Scan for the cell matching the given text and deliver its (X, Y) coordinate at center. 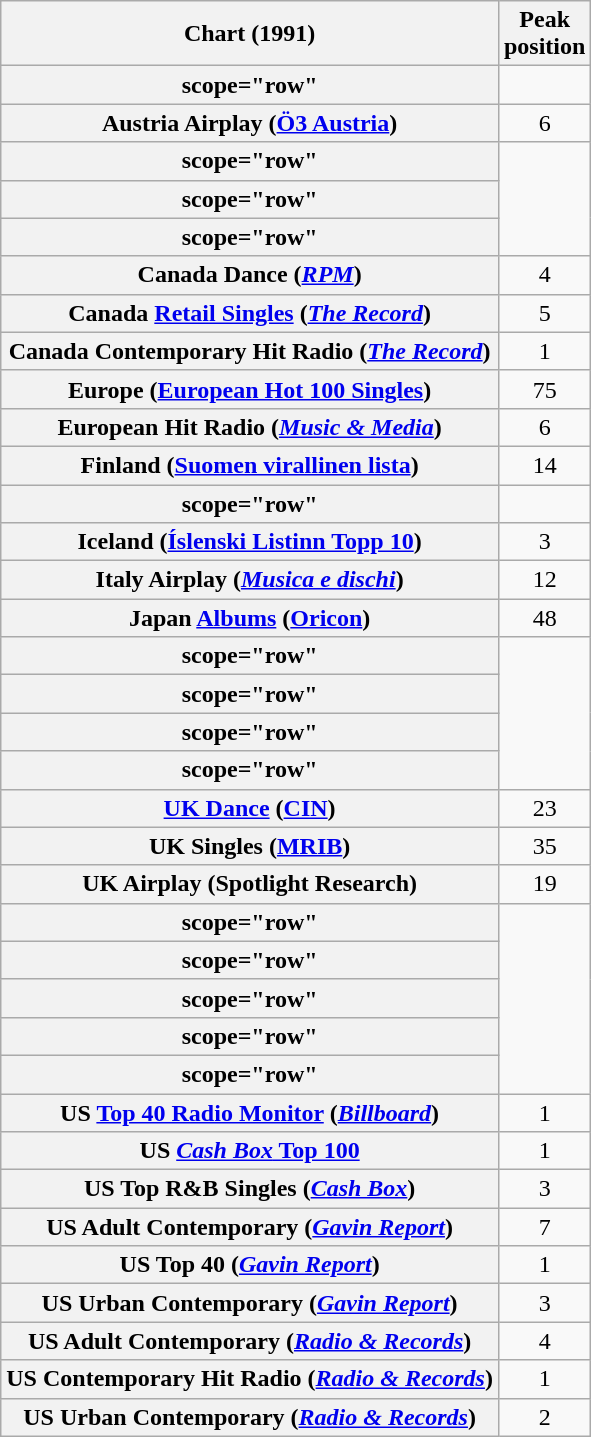
UK Dance (CIN) (250, 808)
19 (544, 884)
Austria Airplay (Ö3 Austria) (250, 123)
US Adult Contemporary (Gavin Report) (250, 1227)
European Hit Radio (Music & Media) (250, 427)
23 (544, 808)
US Contemporary Hit Radio (Radio & Records) (250, 1379)
Canada Retail Singles (The Record) (250, 313)
Canada Dance (RPM) (250, 275)
UK Airplay (Spotlight Research) (250, 884)
12 (544, 580)
Canada Contemporary Hit Radio (The Record) (250, 351)
5 (544, 313)
US Urban Contemporary (Radio & Records) (250, 1417)
US Top 40 (Gavin Report) (250, 1265)
48 (544, 618)
35 (544, 846)
UK Singles (MRIB) (250, 846)
Iceland (Íslenski Listinn Topp 10) (250, 542)
Chart (1991) (250, 34)
75 (544, 389)
Peakposition (544, 34)
14 (544, 465)
Italy Airplay (Musica e dischi) (250, 580)
US Urban Contemporary (Gavin Report) (250, 1303)
US Top R&B Singles (Cash Box) (250, 1189)
US Adult Contemporary (Radio & Records) (250, 1341)
US Top 40 Radio Monitor (Billboard) (250, 1113)
Europe (European Hot 100 Singles) (250, 389)
7 (544, 1227)
2 (544, 1417)
US Cash Box Top 100 (250, 1151)
Japan Albums (Oricon) (250, 618)
Finland (Suomen virallinen lista) (250, 465)
